Determine the [x, y] coordinate at the center of the cell enclosing the given text.  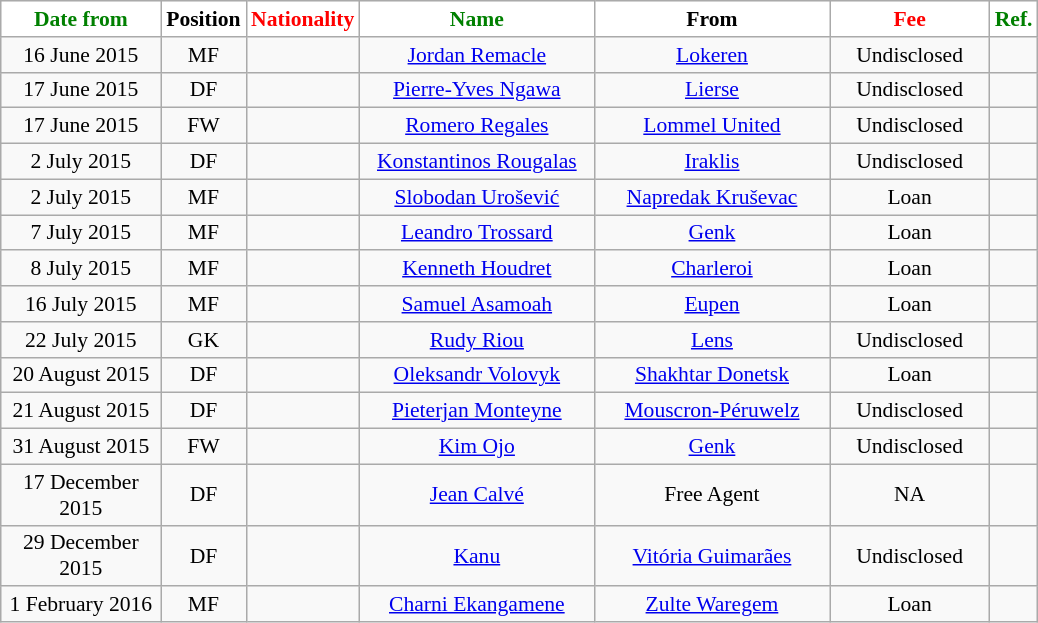
Eupen [712, 304]
Jordan Remacle [476, 55]
Jean Calvé [476, 494]
22 July 2015 [81, 340]
1 February 2016 [81, 605]
Name [476, 19]
Kenneth Houdret [476, 269]
Lommel United [712, 126]
Romero Regales [476, 126]
Pieterjan Monteyne [476, 411]
Lokeren [712, 55]
Position [204, 19]
16 June 2015 [81, 55]
7 July 2015 [81, 233]
16 July 2015 [81, 304]
Free Agent [712, 494]
20 August 2015 [81, 375]
Slobodan Urošević [476, 197]
Samuel Asamoah [476, 304]
Charni Ekangamene [476, 605]
29 December 2015 [81, 556]
Rudy Riou [476, 340]
31 August 2015 [81, 447]
Kim Ojo [476, 447]
Iraklis [712, 162]
Ref. [1014, 19]
Konstantinos Rougalas [476, 162]
Pierre-Yves Ngawa [476, 90]
Oleksandr Volovyk [476, 375]
GK [204, 340]
17 December 2015 [81, 494]
From [712, 19]
NA [910, 494]
Charleroi [712, 269]
8 July 2015 [81, 269]
Nationality [302, 19]
21 August 2015 [81, 411]
Fee [910, 19]
Vitória Guimarães [712, 556]
Napredak Kruševac [712, 197]
Lens [712, 340]
Zulte Waregem [712, 605]
Lierse [712, 90]
Shakhtar Donetsk [712, 375]
Date from [81, 19]
Kanu [476, 556]
Mouscron-Péruwelz [712, 411]
Leandro Trossard [476, 233]
